Search for the cell housing the specified text and yield its (x, y) center coordinate. 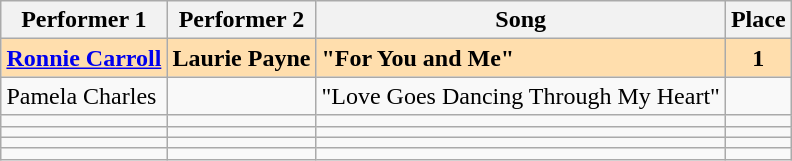
Pamela Charles (84, 96)
"For You and Me" (520, 58)
Place (758, 20)
Laurie Payne (242, 58)
1 (758, 58)
Performer 2 (242, 20)
Song (520, 20)
"Love Goes Dancing Through My Heart" (520, 96)
Ronnie Carroll (84, 58)
Performer 1 (84, 20)
